Determine the [x, y] coordinate at the center of the cell enclosing the given text.  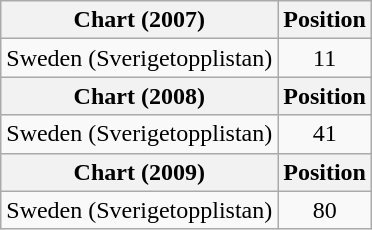
Chart (2008) [140, 96]
11 [325, 58]
Chart (2009) [140, 172]
Chart (2007) [140, 20]
41 [325, 134]
80 [325, 210]
